Capture the cell that displays the provided text and extract its (x, y) central coordinate. 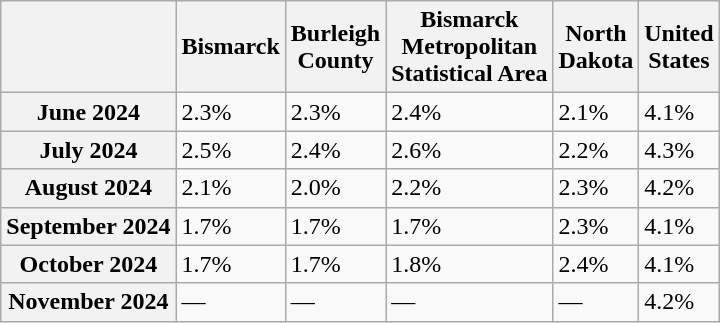
Bismarck (230, 47)
October 2024 (88, 264)
NorthDakota (596, 47)
BurleighCounty (335, 47)
UnitedStates (679, 47)
November 2024 (88, 302)
June 2024 (88, 112)
2.6% (470, 150)
2.0% (335, 188)
BismarckMetropolitanStatistical Area (470, 47)
4.3% (679, 150)
August 2024 (88, 188)
2.5% (230, 150)
1.8% (470, 264)
July 2024 (88, 150)
September 2024 (88, 226)
